Return the [X, Y] coordinate for the center point of the cell that contains the specified text.  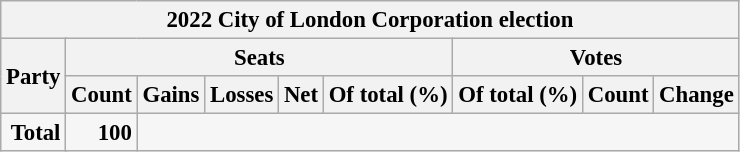
100 [102, 133]
Change [696, 95]
Gains [171, 95]
Net [302, 95]
Losses [242, 95]
Total [34, 133]
2022 City of London Corporation election [370, 20]
Seats [260, 58]
Votes [596, 58]
Party [34, 76]
